Output the (x, y) coordinate of the center of the cell containing the given text.  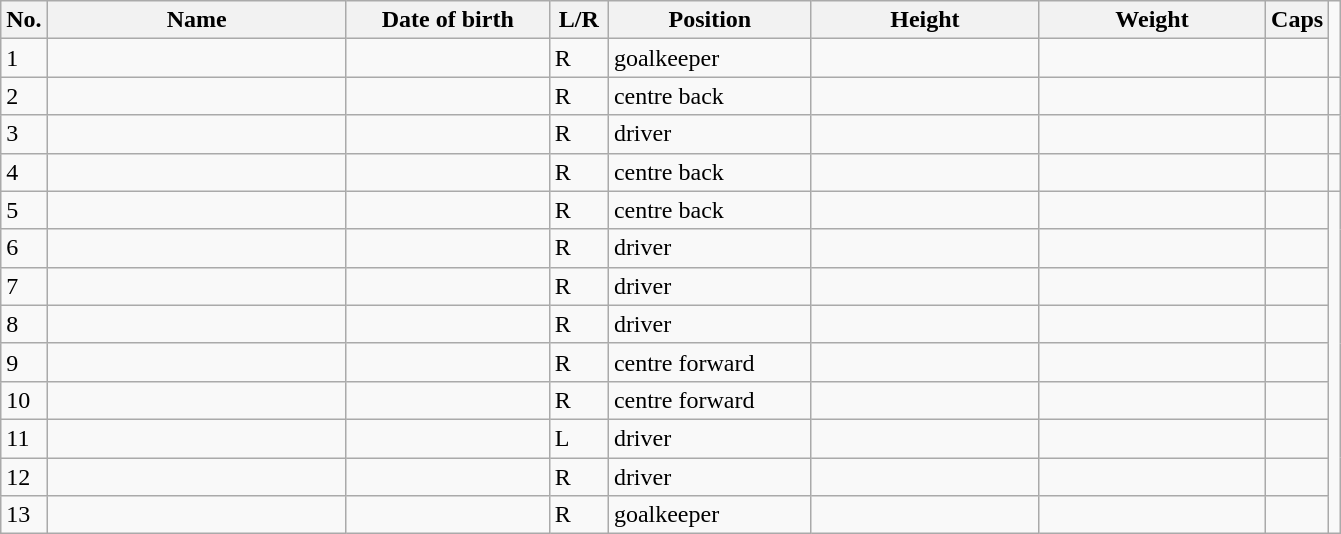
No. (24, 20)
L/R (578, 20)
1 (24, 58)
13 (24, 515)
5 (24, 210)
6 (24, 248)
3 (24, 134)
Caps (1298, 20)
10 (24, 400)
7 (24, 286)
11 (24, 438)
4 (24, 172)
Height (924, 20)
12 (24, 477)
Weight (1152, 20)
Position (710, 20)
Name (196, 20)
9 (24, 362)
2 (24, 96)
8 (24, 324)
Date of birth (448, 20)
L (578, 438)
